Return the [x, y] coordinate for the center point of the cell that contains the specified text.  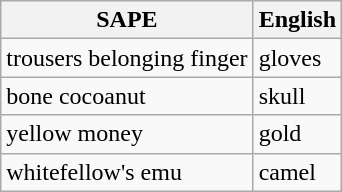
camel [297, 172]
skull [297, 96]
gold [297, 134]
trousers belonging finger [127, 58]
English [297, 20]
bone cocoanut [127, 96]
SAPE [127, 20]
gloves [297, 58]
yellow money [127, 134]
whitefellow's emu [127, 172]
